Return (X, Y) of the center of cell containing provided text 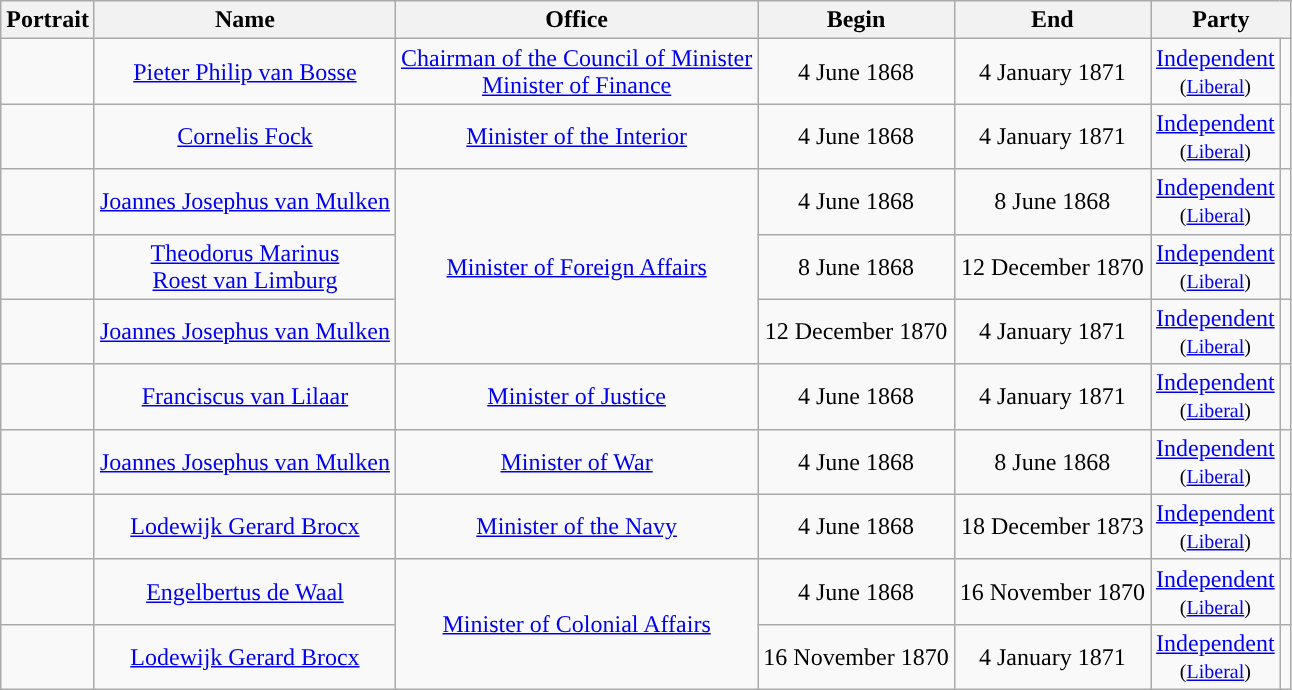
Pieter Philip van Bosse (244, 72)
Party (1222, 20)
Minister of Justice (576, 396)
Engelbertus de Waal (244, 592)
18 December 1873 (1052, 526)
Portrait (48, 20)
Minister of Foreign Affairs (576, 266)
Office (576, 20)
Minister of the Navy (576, 526)
Minister of War (576, 462)
Minister of Colonial Affairs (576, 624)
Cornelis Fock (244, 136)
Name (244, 20)
Theodorus Marinus Roest van Limburg (244, 266)
Minister of the Interior (576, 136)
Chairman of the Council of MinisterMinister of Finance (576, 72)
End (1052, 20)
Begin (856, 20)
Franciscus van Lilaar (244, 396)
